Locate the cell with the specified text and output its (X, Y) center coordinate. 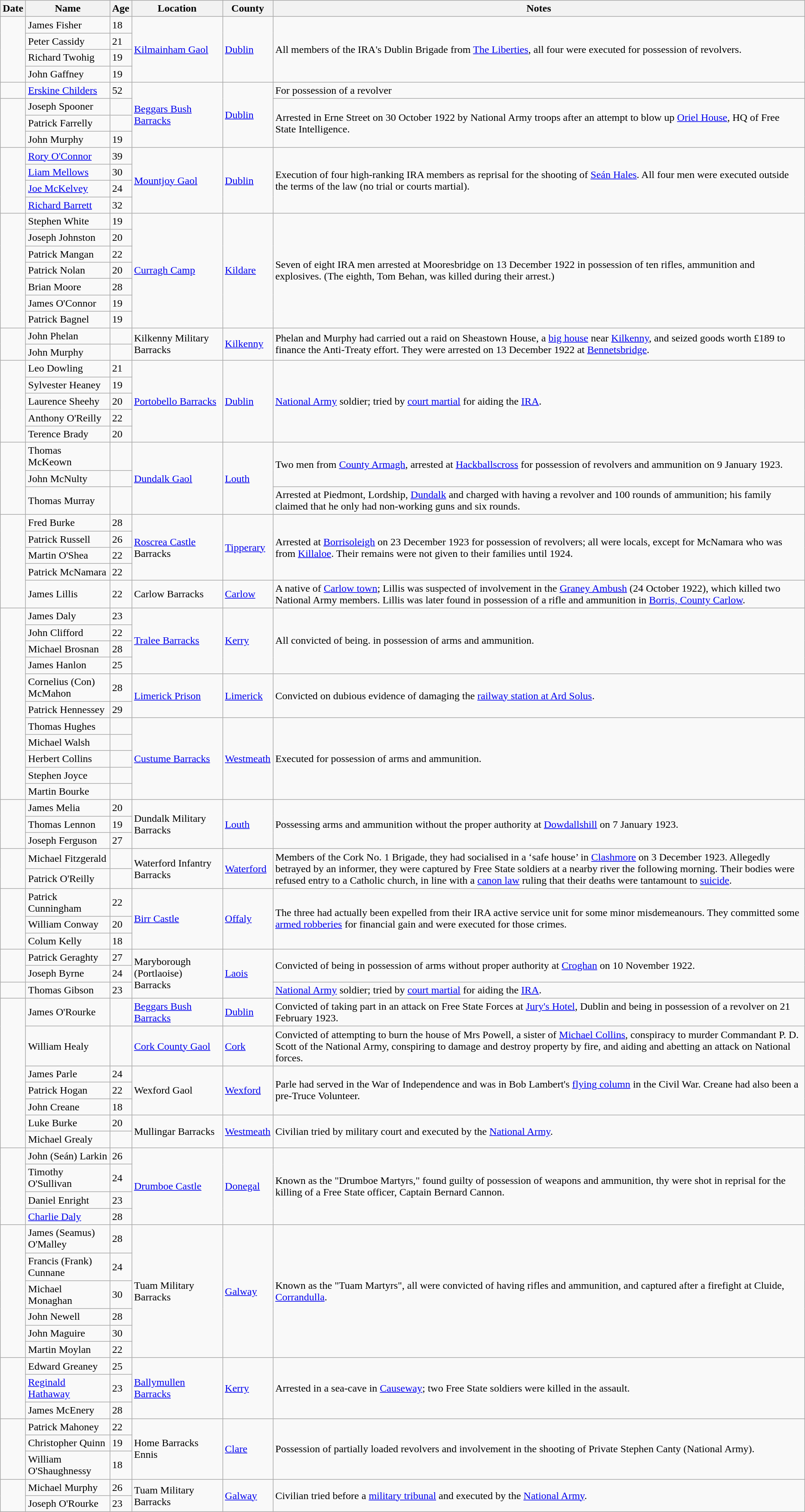
Christopher Quinn (68, 1443)
John Maguire (68, 1333)
Location (177, 9)
Thomas Lennon (68, 824)
Erskine Childers (68, 90)
Possession of partially loaded revolvers and involvement in the shooting of Private Stephen Canty (National Army). (539, 1448)
County (248, 9)
Clare (248, 1448)
Joseph Ferguson (68, 841)
Drumboe Castle (177, 1186)
James Hanlon (68, 665)
James Parle (68, 1074)
John Newell (68, 1317)
Convicted of taking part in an attack on Free State Forces at Jury's Hotel, Dublin and being in possession of a revolver on 21 February 1923. (539, 1012)
Tralee Barracks (177, 641)
Patrick Hennessey (68, 710)
John Creane (68, 1106)
Joe McKelvey (68, 188)
Arrested in a sea-cave in Causeway; two Free State soldiers were killed in the assault. (539, 1388)
Joseph Johnston (68, 238)
Liam Mellows (68, 172)
Tipperary (248, 547)
Curragh Camp (177, 270)
Patrick Farrelly (68, 123)
Richard Barrett (68, 205)
Kilkenny Military Barracks (177, 344)
Joseph O'Rourke (68, 1504)
Michael Grealy (68, 1140)
Waterford Infantry Barracks (177, 869)
Dundalk Military Barracks (177, 824)
Civilian tried by military court and executed by the National Army. (539, 1131)
Joseph Byrne (68, 974)
Kilkenny (248, 344)
Martin Moylan (68, 1349)
James Melia (68, 808)
Colum Kelly (68, 941)
Portobello Barracks (177, 401)
Richard Twohig (68, 58)
Carlow Barracks (177, 594)
Cornelius (Con) McMahon (68, 687)
Michael Murphy (68, 1487)
Michael Walsh (68, 742)
Timothy O'Sullivan (68, 1178)
Luke Burke (68, 1123)
John Clifford (68, 633)
Possessing arms and ammunition without the proper authority at Dowdallshill on 7 January 1923. (539, 824)
James O'Connor (68, 303)
Cork (248, 1046)
John Gaffney (68, 74)
29 (120, 710)
Cork County Gaol (177, 1046)
James Fisher (68, 25)
Herbert Collins (68, 759)
William Conway (68, 925)
Patrick Russell (68, 539)
Parle had served in the War of Independence and was in Bob Lambert's flying column in the Civil War. Creane had also been a pre-Truce Volunteer. (539, 1090)
Mountjoy Gaol (177, 180)
Michael Monaghan (68, 1294)
Limerick (248, 696)
Patrick Mahoney (68, 1426)
Daniel Enright (68, 1200)
James Daly (68, 616)
Patrick McNamara (68, 572)
Executed for possession of arms and ammunition. (539, 759)
39 (120, 156)
Convicted of being in possession of arms without proper authority at Croghan on 10 November 1922. (539, 965)
Stephen White (68, 221)
Age (120, 9)
Michael Brosnan (68, 649)
Two men from County Armagh, arrested at Hackballscross for possession of revolvers and ammunition on 9 January 1923. (539, 464)
Thomas Murray (68, 501)
William Healy (68, 1046)
Donegal (248, 1186)
Waterford (248, 869)
Limerick Prison (177, 696)
Peter Cassidy (68, 41)
32 (120, 205)
Martin O'Shea (68, 556)
Sylvester Heaney (68, 385)
Carlow (248, 594)
Name (68, 9)
Maryborough (Portlaoise) Barracks (177, 974)
Birr Castle (177, 919)
Stephen Joyce (68, 775)
Thomas Gibson (68, 990)
Anthony O'Reilly (68, 418)
Patrick Bagnel (68, 320)
Known as the "Tuam Martyrs", all were convicted of having rifles and ammunition, and captured after a firefight at Cluide, Corrandulla. (539, 1291)
Martin Bourke (68, 792)
Francis (Frank) Cunnane (68, 1267)
James (Seamus) O'Malley (68, 1238)
John (Seán) Larkin (68, 1156)
Thomas McKeown (68, 456)
Offaly (248, 919)
Convicted on dubious evidence of damaging the railway station at Ard Solus. (539, 696)
Rory O'Connor (68, 156)
Mullingar Barracks (177, 1131)
Kildare (248, 270)
Patrick Geraghty (68, 957)
All members of the IRA's Dublin Brigade from The Liberties, all four were executed for possession of revolvers. (539, 49)
James McEnery (68, 1410)
Joseph Spooner (68, 107)
Notes (539, 9)
Home Barracks Ennis (177, 1448)
Laois (248, 974)
William O'Shaughnessy (68, 1466)
For possession of a revolver (539, 90)
Patrick Nolan (68, 270)
Arrested in Erne Street on 30 October 1922 by National Army troops after an attempt to blow up Oriel House, HQ of Free State Intelligence. (539, 123)
Kilmainham Gaol (177, 49)
James Lillis (68, 594)
Edward Greaney (68, 1366)
Michael Fitzgerald (68, 859)
Terence Brady (68, 434)
Patrick O'Reilly (68, 879)
Ballymullen Barracks (177, 1388)
Roscrea Castle Barracks (177, 547)
52 (120, 90)
John Phelan (68, 336)
Thomas Hughes (68, 726)
Brian Moore (68, 287)
Patrick Mangan (68, 254)
Laurence Sheehy (68, 401)
Custume Barracks (177, 759)
Charlie Daly (68, 1217)
Date (13, 9)
Reginald Hathaway (68, 1388)
John McNulty (68, 479)
Patrick Cunningham (68, 902)
James O'Rourke (68, 1012)
Wexford Gaol (177, 1090)
Civilian tried before a military tribunal and executed by the National Army. (539, 1496)
Wexford (248, 1090)
Patrick Hogan (68, 1090)
Leo Dowling (68, 369)
All convicted of being. in possession of arms and ammunition. (539, 641)
Fred Burke (68, 523)
Dundalk Gaol (177, 478)
